Locate the cell with the specified text and output its [x, y] center coordinate. 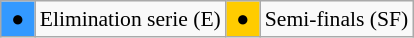
Semi-finals (SF) [336, 19]
Elimination serie (E) [130, 19]
